Search for the cell housing the specified text and yield its (X, Y) center coordinate. 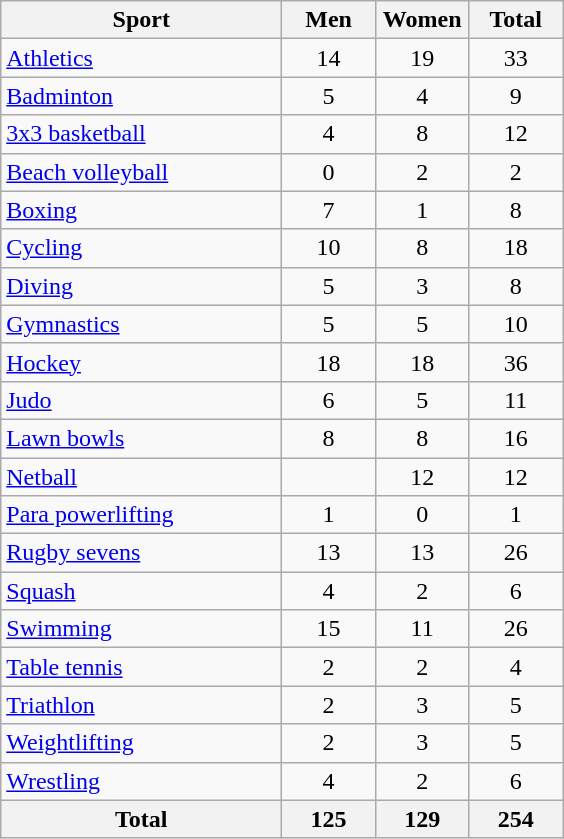
Cycling (142, 248)
Men (329, 20)
Squash (142, 591)
Swimming (142, 629)
Athletics (142, 58)
Hockey (142, 362)
Boxing (142, 210)
36 (516, 362)
Weightlifting (142, 743)
Triathlon (142, 705)
Badminton (142, 96)
19 (422, 58)
7 (329, 210)
Lawn bowls (142, 438)
9 (516, 96)
16 (516, 438)
Gymnastics (142, 324)
129 (422, 819)
Diving (142, 286)
254 (516, 819)
15 (329, 629)
14 (329, 58)
Women (422, 20)
Beach volleyball (142, 172)
Rugby sevens (142, 553)
33 (516, 58)
125 (329, 819)
Netball (142, 477)
Judo (142, 400)
3x3 basketball (142, 134)
Para powerlifting (142, 515)
Sport (142, 20)
Table tennis (142, 667)
Wrestling (142, 781)
